Locate the cell with the specified text and output its (X, Y) center coordinate. 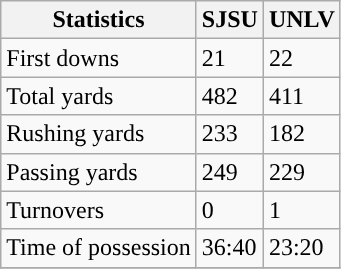
182 (302, 134)
233 (230, 134)
21 (230, 58)
Statistics (99, 20)
482 (230, 96)
Total yards (99, 96)
1 (302, 210)
36:40 (230, 248)
Turnovers (99, 210)
SJSU (230, 20)
229 (302, 172)
UNLV (302, 20)
22 (302, 58)
Rushing yards (99, 134)
Passing yards (99, 172)
411 (302, 96)
Time of possession (99, 248)
0 (230, 210)
249 (230, 172)
23:20 (302, 248)
First downs (99, 58)
